Identify which cell holds the provided text, then report its [X, Y] central coordinate. 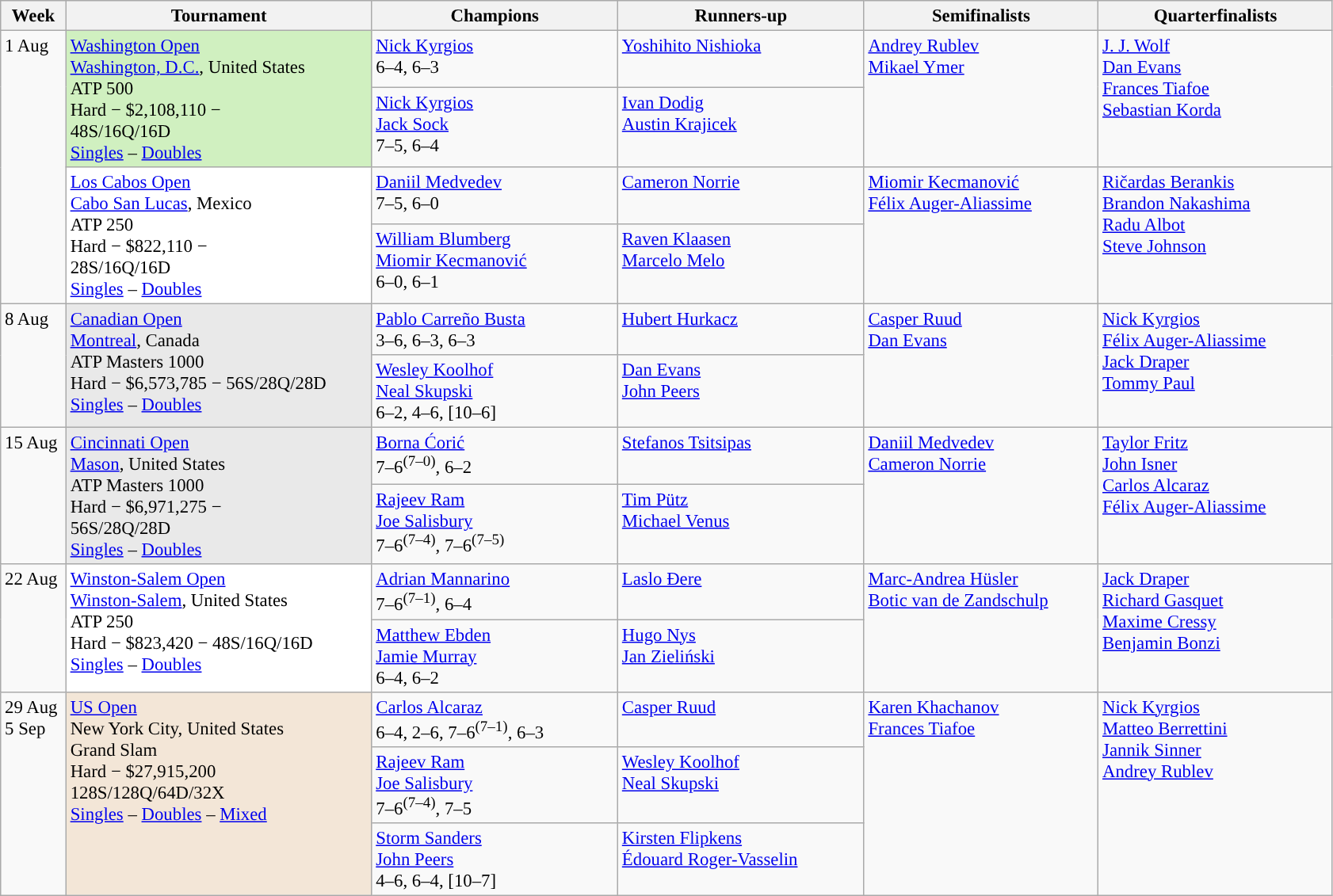
Nick Kyrgios Jack Sock 7–5, 6–4 [495, 127]
Storm Sanders John Peers4–6, 6–4, [10–7] [495, 860]
Nick Kyrgios Félix Auger-Aliassime Jack Draper Tommy Paul [1216, 366]
US Open New York City, United States Grand Slam Hard − $27,915,200 128S/128Q/64D/32X Singles – Doubles – Mixed [219, 794]
Karen Khachanov Frances Tiafoe [981, 794]
Washington Open Washington, D.C., United States ATP 500 Hard − $2,108,110 − 48S/16Q/16D Singles – Doubles [219, 100]
Dan Evans John Peers [742, 391]
Winston-Salem Open Winston-Salem, United States ATP 250 Hard − $823,420 − 48S/16Q/16D Singles – Doubles [219, 627]
Taylor Fritz John Isner Carlos Alcaraz Félix Auger-Aliassime [1216, 496]
Wesley Koolhof Neal Skupski [742, 784]
Rajeev Ram Joe Salisbury 7–6(7–4), 7–5 [495, 784]
Rajeev Ram Joe Salisbury 7–6(7–4), 7–6(7–5) [495, 524]
Cameron Norrie [742, 195]
Tournament [219, 16]
29 Aug5 Sep [33, 794]
Tim Pütz Michael Venus [742, 524]
Carlos Alcaraz 6–4, 2–6, 7–6(7–1), 6–3 [495, 719]
Andrey Rublev Mikael Ymer [981, 100]
Casper Ruud Dan Evans [981, 366]
J. J. Wolf Dan Evans Frances Tiafoe Sebastian Korda [1216, 100]
8 Aug [33, 366]
22 Aug [33, 627]
Ričardas Berankis Brandon Nakashima Radu Albot Steve Johnson [1216, 236]
Raven Klaasen Marcelo Melo [742, 263]
Wesley Koolhof Neal Skupski 6–2, 4–6, [10–6] [495, 391]
Miomir Kecmanović Félix Auger-Aliassime [981, 236]
Jack Draper Richard Gasquet Maxime Cressy Benjamin Bonzi [1216, 627]
Quarterfinalists [1216, 16]
Matthew Ebden Jamie Murray6–4, 6–2 [495, 656]
Canadian Open Montreal, Canada ATP Masters 1000 Hard − $6,573,785 − 56S/28Q/28D Singles – Doubles [219, 366]
Daniil Medvedev Cameron Norrie [981, 496]
Champions [495, 16]
Hugo Nys Jan Zieliński [742, 656]
Daniil Medvedev7–5, 6–0 [495, 195]
Pablo Carreño Busta3–6, 6–3, 6–3 [495, 330]
Stefanos Tsitsipas [742, 456]
Adrian Mannarino 7–6(7–1), 6–4 [495, 591]
William Blumberg Miomir Kecmanović 6–0, 6–1 [495, 263]
Semifinalists [981, 16]
Ivan Dodig Austin Krajicek [742, 127]
Kirsten Flipkens Édouard Roger-Vasselin [742, 860]
1 Aug [33, 168]
Marc-Andrea Hüsler Botic van de Zandschulp [981, 627]
Nick Kyrgios Matteo Berrettini Jannik Sinner Andrey Rublev [1216, 794]
Hubert Hurkacz [742, 330]
15 Aug [33, 496]
Week [33, 16]
Runners-up [742, 16]
Casper Ruud [742, 719]
Cincinnati Open Mason, United States ATP Masters 1000 Hard − $6,971,275 − 56S/28Q/28D Singles – Doubles [219, 496]
Los Cabos Open Cabo San Lucas, Mexico ATP 250 Hard − $822,110 − 28S/16Q/16D Singles – Doubles [219, 236]
Laslo Đere [742, 591]
Yoshihito Nishioka [742, 59]
Nick Kyrgios6–4, 6–3 [495, 59]
Borna Ćorić 7–6(7–0), 6–2 [495, 456]
